Return the (X, Y) coordinate for the center point of the cell that contains the specified text.  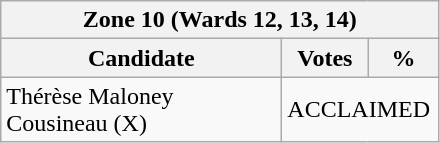
Thérèse Maloney Cousineau (X) (142, 110)
Candidate (142, 58)
Zone 10 (Wards 12, 13, 14) (220, 20)
ACCLAIMED (360, 110)
% (404, 58)
Votes (325, 58)
